Determine the (X, Y) coordinate at the center of the cell enclosing the given text.  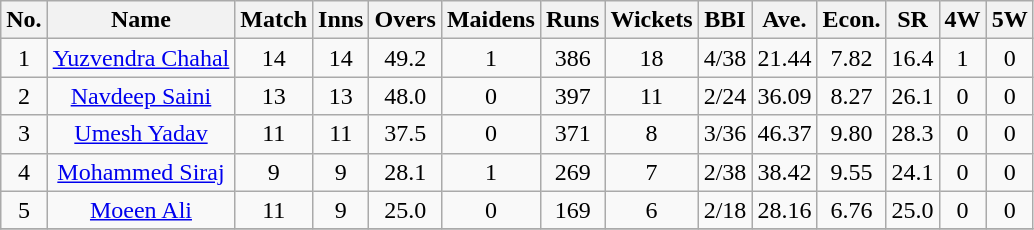
2 (24, 96)
5 (24, 210)
Mohammed Siraj (141, 172)
Wickets (652, 20)
38.42 (784, 172)
28.1 (405, 172)
4/38 (725, 58)
Econ. (852, 20)
49.2 (405, 58)
48.0 (405, 96)
Maidens (490, 20)
Umesh Yadav (141, 134)
SR (912, 20)
8 (652, 134)
Runs (572, 20)
36.09 (784, 96)
9.55 (852, 172)
6.76 (852, 210)
18 (652, 58)
269 (572, 172)
28.3 (912, 134)
24.1 (912, 172)
37.5 (405, 134)
7.82 (852, 58)
371 (572, 134)
4 (24, 172)
28.16 (784, 210)
397 (572, 96)
6 (652, 210)
4W (962, 20)
16.4 (912, 58)
Overs (405, 20)
2/24 (725, 96)
No. (24, 20)
3 (24, 134)
Ave. (784, 20)
BBI (725, 20)
Moeen Ali (141, 210)
2/38 (725, 172)
26.1 (912, 96)
5W (1010, 20)
169 (572, 210)
9.80 (852, 134)
8.27 (852, 96)
Inns (341, 20)
7 (652, 172)
3/36 (725, 134)
Name (141, 20)
386 (572, 58)
46.37 (784, 134)
2/18 (725, 210)
Match (274, 20)
Navdeep Saini (141, 96)
21.44 (784, 58)
Yuzvendra Chahal (141, 58)
